Search for the cell housing the specified text and yield its (x, y) center coordinate. 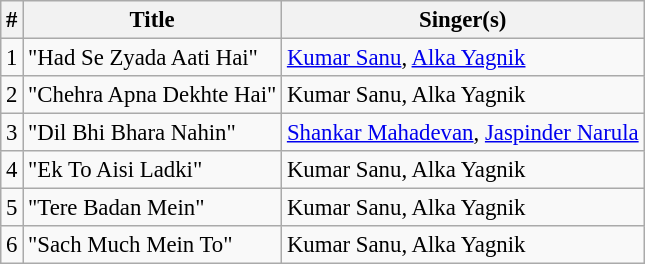
"Ek To Aisi Ladki" (152, 170)
"Tere Badan Mein" (152, 208)
Singer(s) (463, 20)
"Chehra Apna Dekhte Hai" (152, 95)
"Had Se Zyada Aati Hai" (152, 58)
Shankar Mahadevan, Jaspinder Narula (463, 133)
3 (12, 133)
1 (12, 58)
6 (12, 245)
"Sach Much Mein To" (152, 245)
5 (12, 208)
"Dil Bhi Bhara Nahin" (152, 133)
2 (12, 95)
# (12, 20)
4 (12, 170)
Title (152, 20)
